Identify which cell holds the provided text, then report its (x, y) central coordinate. 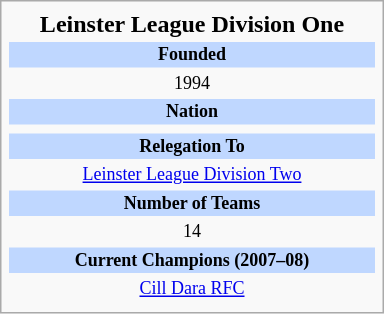
Nation (192, 112)
14 (192, 232)
Number of Teams (192, 204)
1994 (192, 84)
Founded (192, 55)
Leinster League Division Two (192, 175)
Cill Dara RFC (192, 289)
Relegation To (192, 147)
Current Champions (2007–08) (192, 261)
Leinster League Division One (192, 24)
